Find where the given text appears and provide that cell's center as [x, y] coordinate. 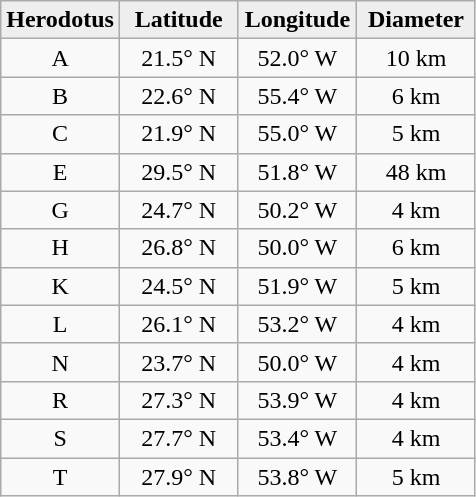
51.9° W [298, 286]
G [60, 210]
22.6° N [178, 96]
K [60, 286]
53.2° W [298, 324]
52.0° W [298, 58]
L [60, 324]
Latitude [178, 20]
S [60, 438]
29.5° N [178, 172]
N [60, 362]
Longitude [298, 20]
50.2° W [298, 210]
R [60, 400]
53.8° W [298, 477]
26.1° N [178, 324]
24.7° N [178, 210]
53.9° W [298, 400]
26.8° N [178, 248]
C [60, 134]
Diameter [416, 20]
24.5° N [178, 286]
48 km [416, 172]
21.9° N [178, 134]
27.7° N [178, 438]
55.4° W [298, 96]
E [60, 172]
H [60, 248]
53.4° W [298, 438]
55.0° W [298, 134]
27.9° N [178, 477]
B [60, 96]
21.5° N [178, 58]
51.8° W [298, 172]
10 km [416, 58]
27.3° N [178, 400]
A [60, 58]
Herodotus [60, 20]
23.7° N [178, 362]
T [60, 477]
